Capture the cell that displays the provided text and extract its (X, Y) central coordinate. 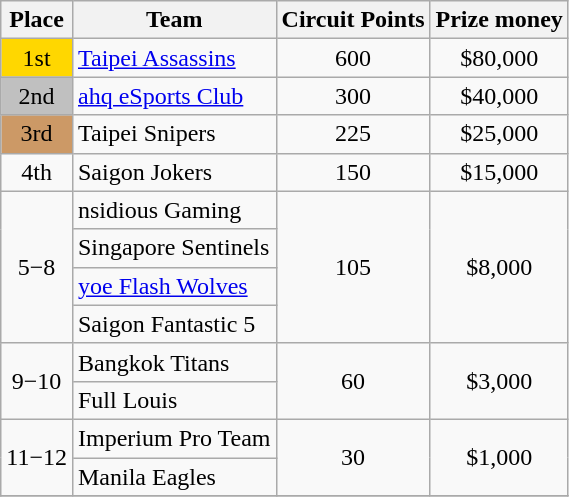
nsidious Gaming (174, 210)
$3,000 (499, 381)
$25,000 (499, 134)
225 (353, 134)
yoe Flash Wolves (174, 286)
Bangkok Titans (174, 362)
9−10 (37, 381)
$80,000 (499, 58)
Taipei Snipers (174, 134)
⁠Singapore Sentinels (174, 248)
5−8 (37, 267)
$1,000 (499, 457)
Manila Eagles (174, 477)
ahq eSports Club (174, 96)
600 (353, 58)
3rd (37, 134)
60 (353, 381)
11−12 (37, 457)
$15,000 (499, 172)
300 (353, 96)
Prize money (499, 20)
Circuit Points (353, 20)
Team (174, 20)
Imperium Pro Team (174, 438)
$40,000 (499, 96)
150 (353, 172)
30 (353, 457)
Saigon Fantastic 5 (174, 324)
Taipei Assassins (174, 58)
Full Louis (174, 400)
Saigon Jokers (174, 172)
$8,000 (499, 267)
105 (353, 267)
2nd (37, 96)
1st (37, 58)
Place (37, 20)
4th (37, 172)
